Locate the cell with the specified text and output its [X, Y] center coordinate. 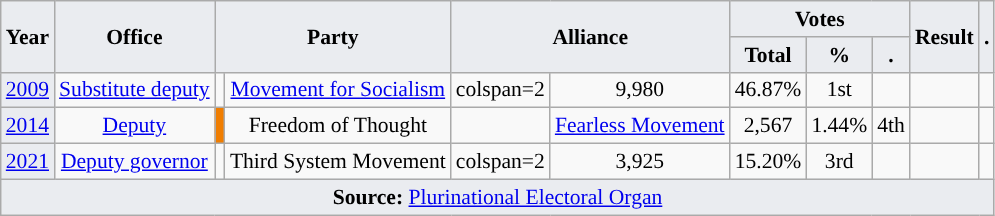
Fearless Movement [640, 126]
Freedom of Thought [338, 126]
Party [333, 36]
Office [134, 36]
2021 [28, 162]
Deputy governor [134, 162]
% [839, 55]
2014 [28, 126]
15.20% [768, 162]
46.87% [768, 90]
Source: Plurinational Electoral Organ [498, 197]
3,925 [640, 162]
Deputy [134, 126]
Votes [820, 19]
2,567 [768, 126]
9,980 [640, 90]
3rd [839, 162]
Movement for Socialism [338, 90]
1.44% [839, 126]
Year [28, 36]
Result [944, 36]
Alliance [590, 36]
4th [891, 126]
Third System Movement [338, 162]
1st [839, 90]
Substitute deputy [134, 90]
2009 [28, 90]
Total [768, 55]
